Identify which cell holds the provided text, then report its (X, Y) central coordinate. 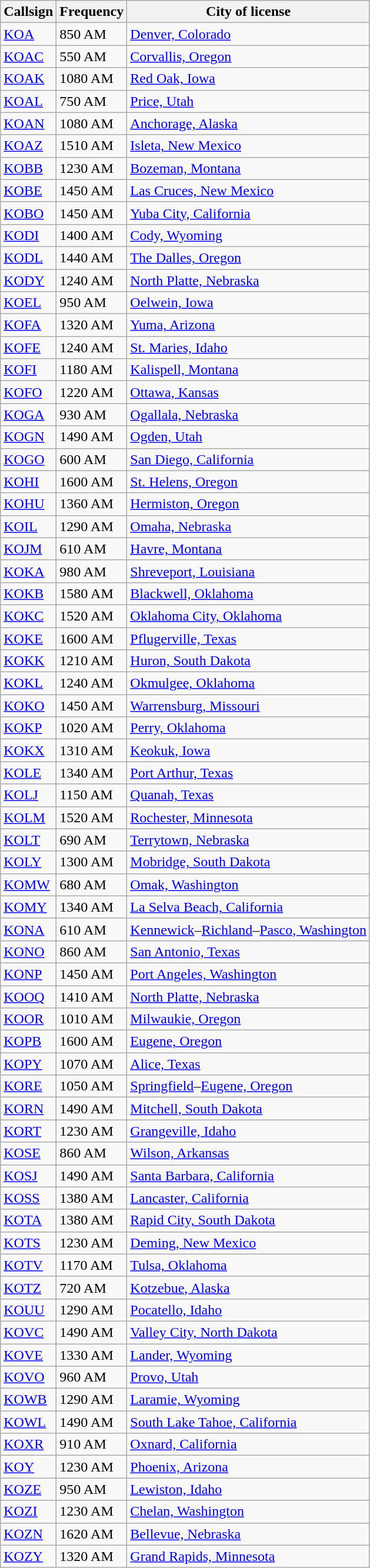
Omaha, Nebraska (248, 526)
San Diego, California (248, 459)
Huron, South Dakota (248, 661)
1050 AM (92, 1086)
Chelan, Washington (248, 1512)
KOVO (28, 1377)
600 AM (92, 459)
Pflugerville, Texas (248, 638)
Kalispell, Montana (248, 370)
KOHI (28, 482)
KOTV (28, 1265)
KOA (28, 34)
Valley City, North Dakota (248, 1332)
1580 AM (92, 593)
Perry, Oklahoma (248, 728)
Kotzebue, Alaska (248, 1287)
Phoenix, Arizona (248, 1467)
Lewiston, Idaho (248, 1489)
KOKC (28, 616)
KOBE (28, 191)
1400 AM (92, 235)
Denver, Colorado (248, 34)
Oxnard, California (248, 1444)
1300 AM (92, 862)
KOKA (28, 571)
KOKL (28, 683)
Shreveport, Louisiana (248, 571)
980 AM (92, 571)
KOKP (28, 728)
KOLJ (28, 795)
1180 AM (92, 370)
Red Oak, Iowa (248, 79)
KOAL (28, 101)
KOZI (28, 1512)
Isleta, New Mexico (248, 146)
KODY (28, 281)
KOMW (28, 885)
KOZE (28, 1489)
Bellevue, Nebraska (248, 1534)
690 AM (92, 840)
KOLE (28, 773)
KONA (28, 929)
KOHU (28, 504)
KOKO (28, 706)
KOY (28, 1467)
Alice, Texas (248, 1064)
Mitchell, South Dakota (248, 1109)
Port Angeles, Washington (248, 974)
1170 AM (92, 1265)
KOLT (28, 840)
Rochester, Minnesota (248, 818)
Kennewick–Richland–Pasco, Washington (248, 929)
1310 AM (92, 750)
South Lake Tahoe, California (248, 1422)
Havre, Montana (248, 549)
KORN (28, 1109)
KOKX (28, 750)
Lander, Wyoming (248, 1355)
Port Arthur, Texas (248, 773)
750 AM (92, 101)
Bozeman, Montana (248, 168)
St. Maries, Idaho (248, 348)
KOOR (28, 1019)
Provo, Utah (248, 1377)
San Antonio, Texas (248, 952)
Lancaster, California (248, 1198)
930 AM (92, 415)
KOIL (28, 526)
Las Cruces, New Mexico (248, 191)
KOXR (28, 1444)
KOAZ (28, 146)
550 AM (92, 56)
KOZN (28, 1534)
1220 AM (92, 392)
KOPY (28, 1064)
KODL (28, 258)
Pocatello, Idaho (248, 1310)
Keokuk, Iowa (248, 750)
KOKK (28, 661)
910 AM (92, 1444)
850 AM (92, 34)
KONO (28, 952)
KOAK (28, 79)
Quanah, Texas (248, 795)
Eugene, Oregon (248, 1042)
KOKB (28, 593)
KODI (28, 235)
Rapid City, South Dakota (248, 1220)
Wilson, Arkansas (248, 1153)
KOKE (28, 638)
1070 AM (92, 1064)
St. Helens, Oregon (248, 482)
KOLY (28, 862)
City of license (248, 12)
Oklahoma City, Oklahoma (248, 616)
Corvallis, Oregon (248, 56)
1010 AM (92, 1019)
KOLM (28, 818)
Grand Rapids, Minnesota (248, 1556)
Frequency (92, 12)
Cody, Wyoming (248, 235)
KOSS (28, 1198)
KOBO (28, 213)
1440 AM (92, 258)
720 AM (92, 1287)
KOUU (28, 1310)
KORE (28, 1086)
Price, Utah (248, 101)
Anchorage, Alaska (248, 124)
KOAC (28, 56)
Callsign (28, 12)
KOWB (28, 1400)
KORT (28, 1131)
1360 AM (92, 504)
Mobridge, South Dakota (248, 862)
960 AM (92, 1377)
KONP (28, 974)
Laramie, Wyoming (248, 1400)
1020 AM (92, 728)
KOFE (28, 348)
KOSJ (28, 1176)
KOTA (28, 1220)
680 AM (92, 885)
La Selva Beach, California (248, 907)
Ogallala, Nebraska (248, 415)
KOFO (28, 392)
1620 AM (92, 1534)
Yuma, Arizona (248, 325)
Ogden, Utah (248, 437)
Terrytown, Nebraska (248, 840)
KOEL (28, 303)
KOZY (28, 1556)
Milwaukie, Oregon (248, 1019)
KOOQ (28, 997)
Grangeville, Idaho (248, 1131)
KOVE (28, 1355)
KOTS (28, 1243)
KOGO (28, 459)
Deming, New Mexico (248, 1243)
Springfield–Eugene, Oregon (248, 1086)
1150 AM (92, 795)
Okmulgee, Oklahoma (248, 683)
1510 AM (92, 146)
1330 AM (92, 1355)
Ottawa, Kansas (248, 392)
KOTZ (28, 1287)
Omak, Washington (248, 885)
Tulsa, Oklahoma (248, 1265)
Oelwein, Iowa (248, 303)
KOJM (28, 549)
KOFA (28, 325)
Hermiston, Oregon (248, 504)
KOFI (28, 370)
Blackwell, Oklahoma (248, 593)
Warrensburg, Missouri (248, 706)
KOBB (28, 168)
Yuba City, California (248, 213)
1410 AM (92, 997)
KOMY (28, 907)
Santa Barbara, California (248, 1176)
The Dalles, Oregon (248, 258)
KOGA (28, 415)
KOSE (28, 1153)
KOAN (28, 124)
1210 AM (92, 661)
KOPB (28, 1042)
KOVC (28, 1332)
KOWL (28, 1422)
KOGN (28, 437)
